Pinpoint the cell where the given text exists, returning its [x, y] midpoint coordinate. 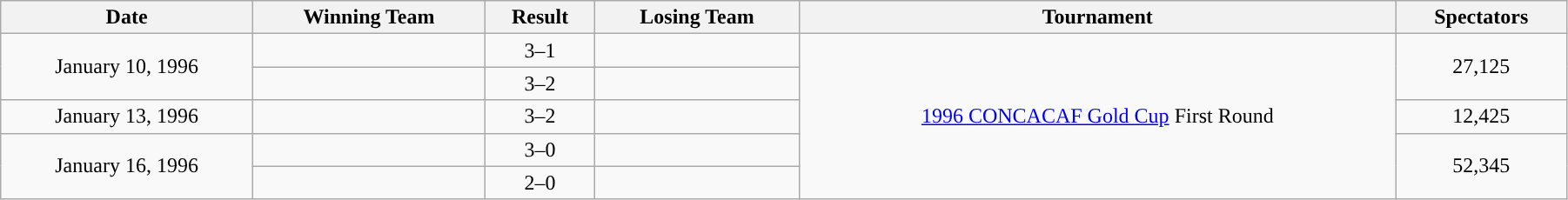
2–0 [540, 183]
Result [540, 17]
January 13, 1996 [127, 117]
Winning Team [369, 17]
3–0 [540, 150]
Spectators [1481, 17]
Losing Team [698, 17]
Date [127, 17]
27,125 [1481, 67]
3–1 [540, 50]
52,345 [1481, 166]
January 10, 1996 [127, 67]
1996 CONCACAF Gold Cup First Round [1097, 117]
January 16, 1996 [127, 166]
12,425 [1481, 117]
Tournament [1097, 17]
